Scan for the cell matching the given text and deliver its (x, y) coordinate at center. 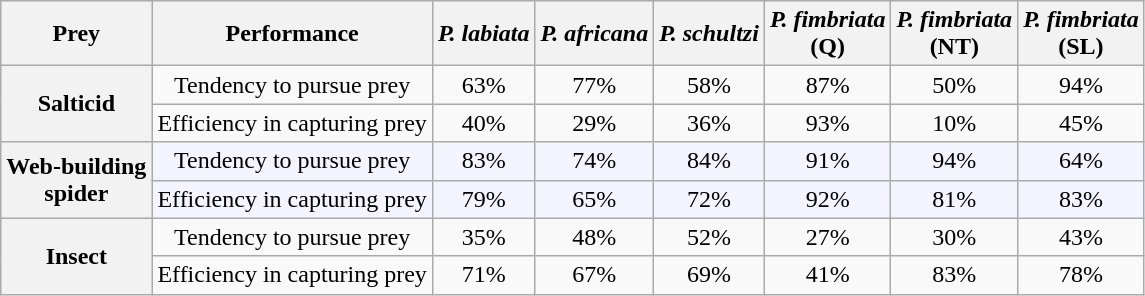
45% (1082, 123)
30% (954, 237)
P. labiata (484, 34)
36% (710, 123)
72% (710, 199)
48% (594, 237)
71% (484, 275)
67% (594, 275)
P. africana (594, 34)
29% (594, 123)
79% (484, 199)
P. fimbriata(SL) (1082, 34)
65% (594, 199)
41% (828, 275)
52% (710, 237)
77% (594, 85)
35% (484, 237)
27% (828, 237)
40% (484, 123)
Performance (292, 34)
74% (594, 161)
87% (828, 85)
43% (1082, 237)
Web-buildingspider (76, 180)
Salticid (76, 104)
Prey (76, 34)
78% (1082, 275)
64% (1082, 161)
P. schultzi (710, 34)
Insect (76, 256)
84% (710, 161)
93% (828, 123)
10% (954, 123)
92% (828, 199)
63% (484, 85)
69% (710, 275)
58% (710, 85)
P. fimbriata(NT) (954, 34)
81% (954, 199)
P. fimbriata(Q) (828, 34)
91% (828, 161)
50% (954, 85)
